Search for the cell housing the specified text and yield its [X, Y] center coordinate. 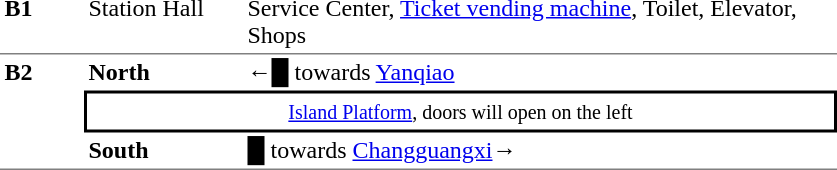
█ towards Changguangxi→ [540, 151]
B2 [42, 112]
←█ towards Yanqiao [540, 72]
North [164, 72]
Island Platform, doors will open on the left [460, 111]
South [164, 151]
